Locate the cell with the specified text and output its (x, y) center coordinate. 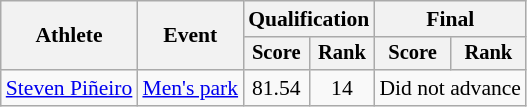
Qualification (308, 19)
14 (342, 88)
Final (450, 19)
Did not advance (450, 88)
Event (190, 36)
Men's park (190, 88)
Athlete (70, 36)
81.54 (276, 88)
Steven Piñeiro (70, 88)
